Return (x, y) of the center of cell containing provided text 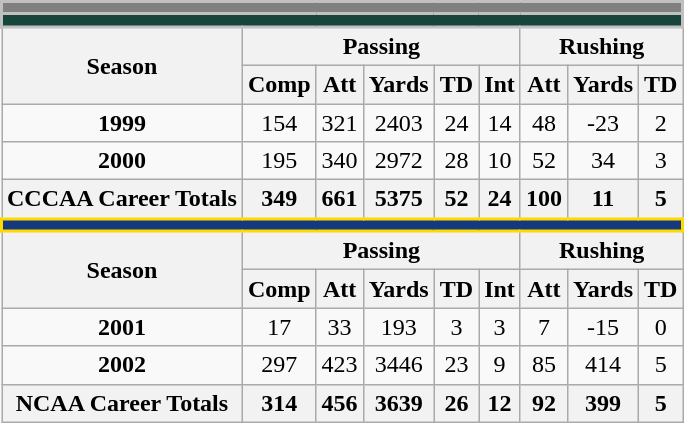
-15 (602, 327)
NCAA Career Totals (122, 403)
2000 (122, 161)
349 (279, 200)
414 (602, 365)
3639 (398, 403)
14 (500, 123)
399 (602, 403)
297 (279, 365)
-23 (602, 123)
1999 (122, 123)
2972 (398, 161)
92 (544, 403)
26 (456, 403)
10 (500, 161)
0 (661, 327)
CCCAA Career Totals (122, 200)
34 (602, 161)
456 (340, 403)
2 (661, 123)
5375 (398, 200)
2002 (122, 365)
193 (398, 327)
12 (500, 403)
154 (279, 123)
28 (456, 161)
321 (340, 123)
85 (544, 365)
423 (340, 365)
195 (279, 161)
3446 (398, 365)
17 (279, 327)
2403 (398, 123)
7 (544, 327)
48 (544, 123)
100 (544, 200)
11 (602, 200)
9 (500, 365)
2001 (122, 327)
33 (340, 327)
661 (340, 200)
340 (340, 161)
314 (279, 403)
23 (456, 365)
